Determine the (X, Y) coordinate at the center of the cell enclosing the given text.  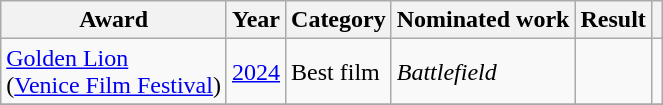
Best film (339, 72)
Category (339, 20)
2024 (256, 72)
Golden Lion (Venice Film Festival) (114, 72)
Year (256, 20)
Battlefield (483, 72)
Award (114, 20)
Nominated work (483, 20)
Result (613, 20)
